Return the (X, Y) coordinate for the center point of the cell that contains the specified text.  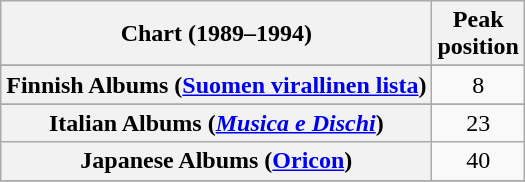
Italian Albums (Musica e Dischi) (216, 123)
8 (478, 85)
Peakposition (478, 34)
Chart (1989–1994) (216, 34)
23 (478, 123)
Japanese Albums (Oricon) (216, 161)
Finnish Albums (Suomen virallinen lista) (216, 85)
40 (478, 161)
